Scan for the cell matching the given text and deliver its [X, Y] coordinate at center. 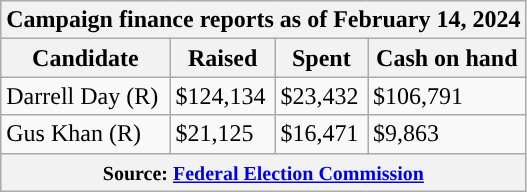
Campaign finance reports as of February 14, 2024 [264, 20]
Candidate [86, 58]
$124,134 [222, 96]
Spent [322, 58]
Cash on hand [447, 58]
Raised [222, 58]
Gus Khan (R) [86, 134]
$23,432 [322, 96]
$9,863 [447, 134]
Source: Federal Election Commission [264, 172]
$21,125 [222, 134]
$16,471 [322, 134]
Darrell Day (R) [86, 96]
$106,791 [447, 96]
